Determine the (X, Y) coordinate at the center of the cell enclosing the given text.  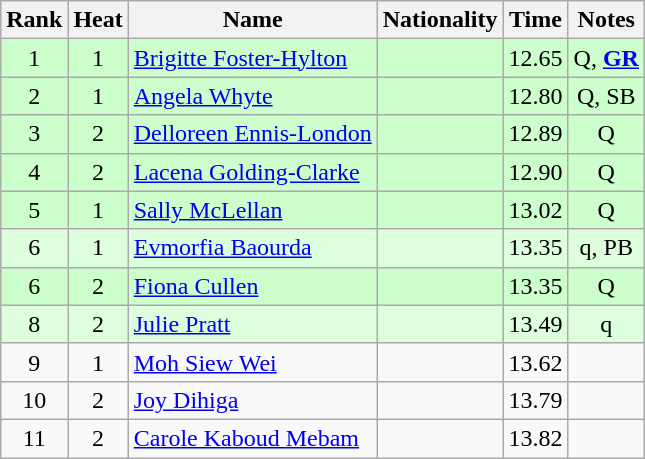
Rank (34, 20)
13.02 (536, 210)
4 (34, 172)
12.80 (536, 96)
Notes (606, 20)
Moh Siew Wei (252, 362)
Time (536, 20)
10 (34, 400)
Delloreen Ennis-London (252, 134)
Julie Pratt (252, 324)
13.79 (536, 400)
11 (34, 438)
Joy Dihiga (252, 400)
5 (34, 210)
13.82 (536, 438)
8 (34, 324)
9 (34, 362)
Evmorfia Baourda (252, 248)
Name (252, 20)
Brigitte Foster-Hylton (252, 58)
12.89 (536, 134)
3 (34, 134)
12.90 (536, 172)
13.49 (536, 324)
Sally McLellan (252, 210)
Lacena Golding-Clarke (252, 172)
Heat (98, 20)
q, PB (606, 248)
Carole Kaboud Mebam (252, 438)
Q, SB (606, 96)
q (606, 324)
Angela Whyte (252, 96)
Q, GR (606, 58)
13.62 (536, 362)
12.65 (536, 58)
Fiona Cullen (252, 286)
Nationality (440, 20)
